Return (x, y) of the center of cell containing provided text 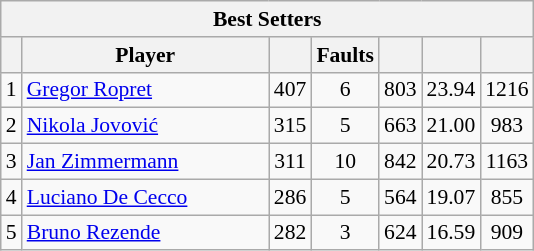
1 (12, 90)
286 (290, 197)
2 (12, 126)
Gregor Ropret (146, 90)
19.07 (452, 197)
Nikola Jovović (146, 126)
842 (400, 162)
Faults (345, 55)
Jan Zimmermann (146, 162)
Player (146, 55)
983 (506, 126)
10 (345, 162)
564 (400, 197)
803 (400, 90)
1216 (506, 90)
282 (290, 233)
1163 (506, 162)
311 (290, 162)
6 (345, 90)
20.73 (452, 162)
16.59 (452, 233)
315 (290, 126)
Luciano De Cecco (146, 197)
Best Setters (268, 19)
4 (12, 197)
909 (506, 233)
855 (506, 197)
663 (400, 126)
407 (290, 90)
Bruno Rezende (146, 233)
624 (400, 233)
21.00 (452, 126)
23.94 (452, 90)
